Determine the [X, Y] coordinate at the center of the cell enclosing the given text.  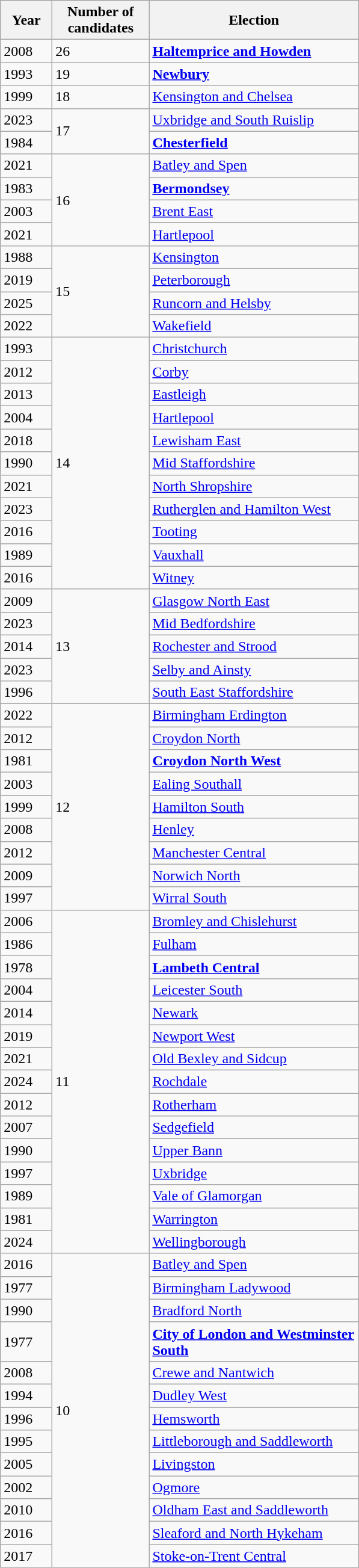
Henley [254, 830]
City of London and Westminster South [254, 1342]
Sedgefield [254, 1128]
Wellingborough [254, 1242]
Fulham [254, 944]
14 [101, 463]
13 [101, 646]
1978 [26, 967]
Croydon North [254, 738]
Glasgow North East [254, 600]
Upper Bann [254, 1150]
Bermondsey [254, 188]
2005 [26, 1465]
11 [101, 1082]
Year [26, 20]
Bradford North [254, 1310]
15 [101, 291]
Lambeth Central [254, 967]
Rotherham [254, 1105]
Mid Bedfordshire [254, 623]
Croydon North West [254, 761]
16 [101, 200]
Newark [254, 1013]
Bromley and Chislehurst [254, 921]
Ealing Southall [254, 784]
Dudley West [254, 1395]
Wirral South [254, 898]
Norwich North [254, 875]
Wakefield [254, 326]
Old Bexley and Sidcup [254, 1059]
South East Staffordshire [254, 693]
2025 [26, 303]
Rochdale [254, 1082]
Runcorn and Helsby [254, 303]
Chesterfield [254, 143]
Littleborough and Saddleworth [254, 1442]
Rutherglen and Hamilton West [254, 509]
1994 [26, 1395]
Newbury [254, 74]
Warrington [254, 1219]
Peterborough [254, 280]
Livingston [254, 1465]
2007 [26, 1128]
19 [101, 74]
Rochester and Strood [254, 646]
Birmingham Ladywood [254, 1288]
Lewisham East [254, 440]
Vauxhall [254, 555]
1983 [26, 188]
2006 [26, 921]
1984 [26, 143]
Eastleigh [254, 395]
Oldham East and Saddleworth [254, 1510]
1995 [26, 1442]
Number of candidates [101, 20]
Uxbridge and South Ruislip [254, 120]
Crewe and Nantwich [254, 1372]
1986 [26, 944]
Witney [254, 578]
Ogmore [254, 1487]
Manchester Central [254, 853]
Hemsworth [254, 1418]
2017 [26, 1556]
Uxbridge [254, 1173]
Selby and Ainsty [254, 670]
Election [254, 20]
Vale of Glamorgan [254, 1196]
10 [101, 1410]
12 [101, 807]
Birmingham Erdington [254, 715]
17 [101, 131]
Kensington [254, 257]
2010 [26, 1510]
Kensington and Chelsea [254, 97]
Leicester South [254, 990]
18 [101, 97]
2013 [26, 395]
Newport West [254, 1036]
Hamilton South [254, 807]
Mid Staffordshire [254, 463]
Tooting [254, 532]
North Shropshire [254, 486]
Corby [254, 372]
Brent East [254, 211]
2018 [26, 440]
26 [101, 51]
2002 [26, 1487]
1988 [26, 257]
Haltemprice and Howden [254, 51]
Stoke-on-Trent Central [254, 1556]
Christchurch [254, 349]
Sleaford and North Hykeham [254, 1533]
